Pinpoint the cell where the given text exists, returning its [X, Y] midpoint coordinate. 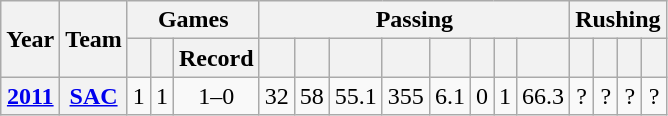
Rushing [618, 20]
6.1 [450, 96]
Year [30, 39]
0 [482, 96]
Passing [414, 20]
1–0 [216, 96]
55.1 [356, 96]
355 [406, 96]
Team [94, 39]
Games [193, 20]
Record [216, 58]
32 [276, 96]
2011 [30, 96]
58 [312, 96]
SAC [94, 96]
66.3 [544, 96]
